Scan for the cell matching the given text and deliver its (X, Y) coordinate at center. 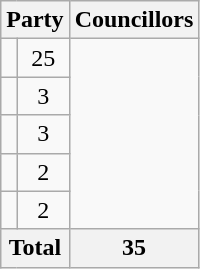
Councillors (134, 20)
35 (134, 248)
Total (35, 248)
25 (43, 58)
Party (35, 20)
